From the cell containing the given text, extract its center point as (x, y) coordinate. 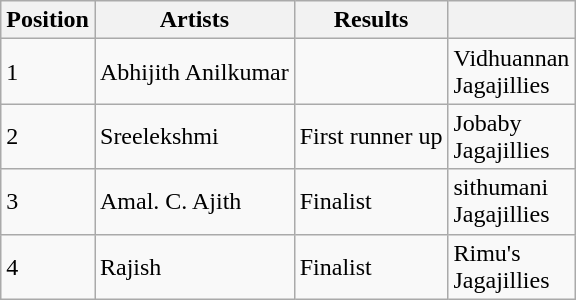
Amal. C. Ajith (194, 202)
Abhijith Anilkumar (194, 72)
Artists (194, 20)
Sreelekshmi (194, 136)
2 (48, 136)
3 (48, 202)
Position (48, 20)
Rimu'sJagajillies (512, 266)
Rajish (194, 266)
sithumaniJagajillies (512, 202)
JobabyJagajillies (512, 136)
4 (48, 266)
VidhuannanJagajillies (512, 72)
Results (371, 20)
1 (48, 72)
First runner up (371, 136)
